Search for the cell housing the specified text and yield its (X, Y) center coordinate. 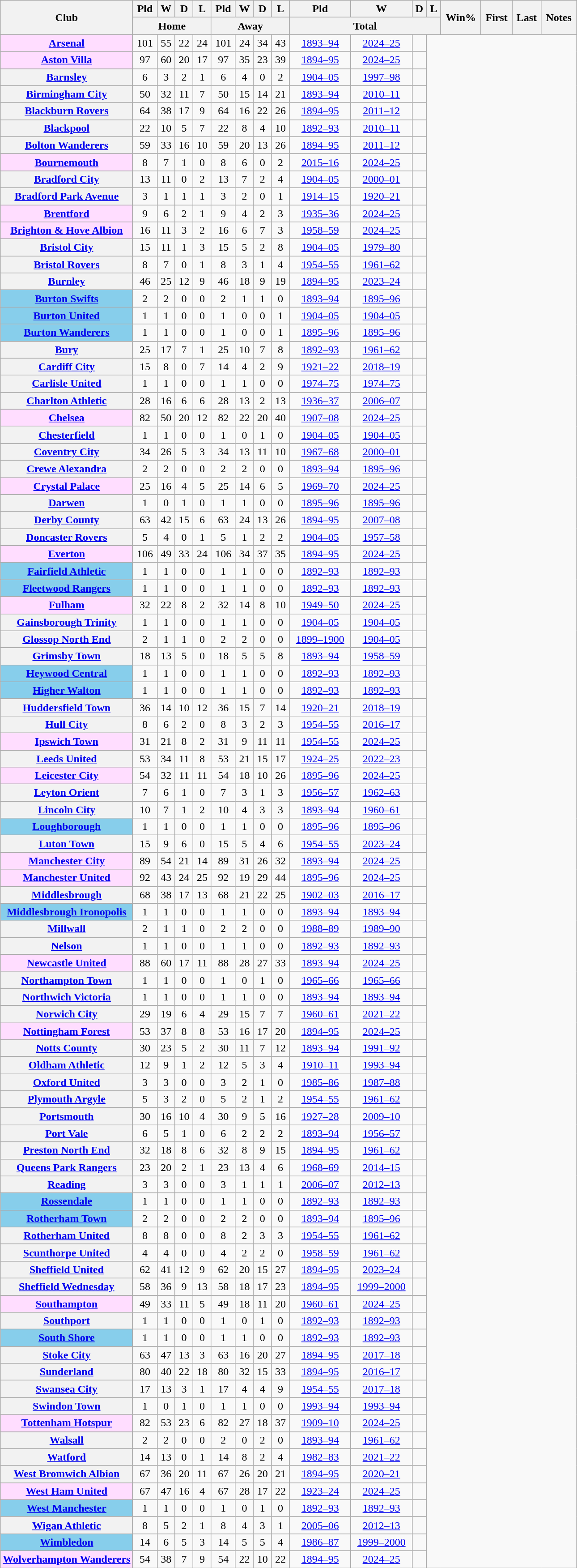
Notts County (67, 1048)
1909–10 (320, 1423)
Charlton Athletic (67, 401)
Scunthorpe United (67, 1252)
Club (67, 17)
Lincoln City (67, 810)
2009–10 (381, 1116)
Bradford City (67, 179)
1935–36 (320, 214)
Wolverhampton Wanderers (67, 1559)
Glossop North End (67, 639)
1936–37 (320, 401)
1899–1900 (320, 639)
Huddersfield Town (67, 707)
Swindon Town (67, 1406)
Rotherham United (67, 1235)
Rossendale (67, 1201)
Watford (67, 1457)
55 (166, 43)
West Manchester (67, 1508)
Sheffield Wednesday (67, 1286)
Leyton Orient (67, 793)
1986–87 (320, 1542)
Blackburn Rovers (67, 111)
Grimsby Town (67, 656)
Luton Town (67, 844)
2007–08 (381, 520)
Southampton (67, 1304)
1988–89 (320, 929)
Aston Villa (67, 60)
1962–63 (381, 793)
Rotherham Town (67, 1218)
Leeds United (67, 759)
Norwich City (67, 1014)
1907–08 (320, 418)
Crewe Alexandra (67, 469)
Southport (67, 1321)
Away (250, 26)
Manchester City (67, 861)
41 (166, 1269)
Birmingham City (67, 94)
Arsenal (67, 43)
First (496, 17)
Higher Walton (67, 690)
Carlisle United (67, 384)
West Ham United (67, 1491)
1957–58 (381, 537)
Millwall (67, 929)
Reading (67, 1184)
Bristol Rovers (67, 265)
Sunderland (67, 1372)
Leicester City (67, 776)
Derby County (67, 520)
Coventry City (67, 452)
1989–90 (381, 929)
2005–06 (320, 1525)
1923–24 (320, 1491)
2020–21 (381, 1474)
1987–88 (381, 1082)
Bradford Park Avenue (67, 196)
Stoke City (67, 1355)
Port Vale (67, 1133)
1910–11 (320, 1065)
Home (172, 26)
Bury (67, 350)
Nelson (67, 946)
Cardiff City (67, 367)
2022–23 (381, 759)
Crystal Palace (67, 486)
Win% (461, 17)
Swansea City (67, 1389)
1902–03 (320, 895)
2014–15 (381, 1167)
Chelsea (67, 418)
Fleetwood Rangers (67, 588)
1921–22 (320, 367)
1979–80 (381, 248)
Oxford United (67, 1082)
Gainsborough Trinity (67, 622)
Northwich Victoria (67, 997)
Walsall (67, 1440)
Wigan Athletic (67, 1525)
Barnsley (67, 77)
Notes (559, 17)
Bournemouth (67, 162)
2015–16 (320, 162)
Nottingham Forest (67, 1031)
1991–92 (381, 1048)
Preston North End (67, 1150)
1967–68 (320, 452)
Brentford (67, 214)
1969–70 (320, 486)
1997–98 (381, 77)
Bristol City (67, 248)
Plymouth Argyle (67, 1099)
Total (365, 26)
Burton Swifts (67, 299)
Middlesbrough Ironopolis (67, 912)
South Shore (67, 1338)
Chesterfield (67, 435)
1968–69 (320, 1167)
Darwen (67, 503)
Manchester United (67, 878)
Middlesbrough (67, 895)
Hull City (67, 724)
39 (280, 60)
44 (280, 878)
West Bromwich Albion (67, 1474)
1949–50 (320, 605)
Burnley (67, 282)
1924–25 (320, 759)
Bolton Wanderers (67, 145)
Last (527, 17)
Portsmouth (67, 1116)
Ipswich Town (67, 741)
Everton (67, 554)
1914–15 (320, 196)
42 (166, 520)
Oldham Athletic (67, 1065)
Loughborough (67, 827)
Fulham (67, 605)
Newcastle United (67, 963)
Wimbledon (67, 1542)
Brighton & Hove Albion (67, 231)
Heywood Central (67, 673)
Queens Park Rangers (67, 1167)
Northampton Town (67, 980)
Fairfield Athletic (67, 571)
Sheffield United (67, 1269)
Blackpool (67, 128)
Burton Wanderers (67, 333)
1985–86 (320, 1082)
Burton United (67, 316)
Tottenham Hotspur (67, 1423)
Doncaster Rovers (67, 537)
1927–28 (320, 1116)
1982–83 (320, 1457)
